Extract the [x, y] coordinate from the center of the cell holding the provided text.  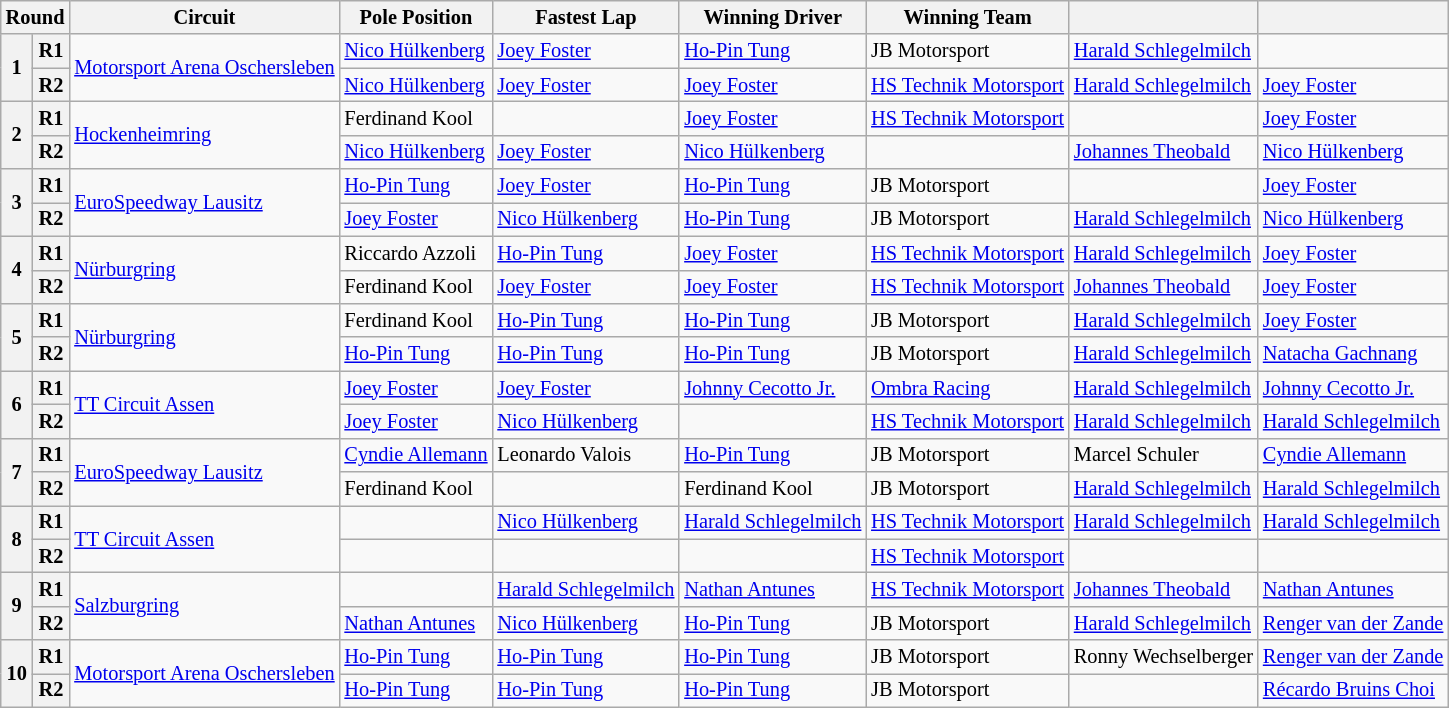
1 [17, 68]
9 [17, 606]
Natacha Gachnang [1353, 354]
Riccardo Azzoli [416, 253]
7 [17, 472]
5 [17, 336]
Hockenheimring [204, 134]
Salzburgring [204, 606]
Ombra Racing [968, 388]
Marcel Schuler [1164, 455]
Winning Driver [772, 17]
Récardo Bruins Choi [1353, 690]
Circuit [204, 17]
Pole Position [416, 17]
2 [17, 134]
4 [17, 270]
Fastest Lap [586, 17]
Ronny Wechselberger [1164, 657]
Round [36, 17]
6 [17, 404]
10 [17, 674]
8 [17, 538]
Winning Team [968, 17]
Leonardo Valois [586, 455]
3 [17, 202]
